Find where the given text appears and provide that cell's center as [X, Y] coordinate. 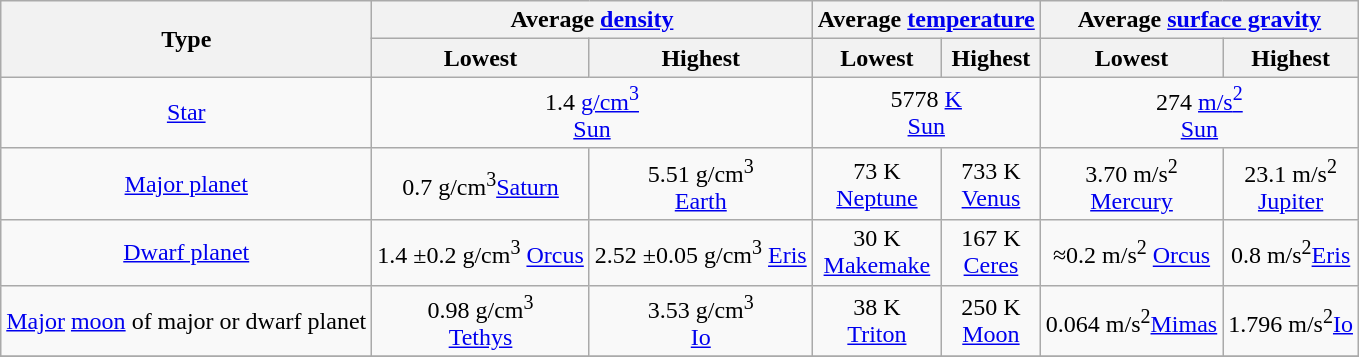
0.8 m/s2Eris [1291, 252]
73 KNeptune [876, 184]
30 KMakemake [876, 252]
274 m/s2Sun [1199, 113]
23.1 m/s2 Jupiter [1291, 184]
1.4 ±0.2 g/cm3 Orcus [481, 252]
Star [186, 113]
Major planet [186, 184]
0.7 g/cm3Saturn [481, 184]
167 KCeres [992, 252]
5778 KSun [926, 113]
Average surface gravity [1199, 20]
733 KVenus [992, 184]
250 K Moon [992, 321]
1.4 g/cm3Sun [592, 113]
38 K Triton [876, 321]
Average temperature [926, 20]
Average density [592, 20]
5.51 g/cm3Earth [700, 184]
0.064 m/s2Mimas [1131, 321]
Dwarf planet [186, 252]
3.70 m/s2Mercury [1131, 184]
2.52 ±0.05 g/cm3 Eris [700, 252]
Major moon of major or dwarf planet [186, 321]
≈0.2 m/s2 Orcus [1131, 252]
3.53 g/cm3 Io [700, 321]
0.98 g/cm3 Tethys [481, 321]
Type [186, 39]
1.796 m/s2Io [1291, 321]
